Find where the given text appears and provide that cell's center as [x, y] coordinate. 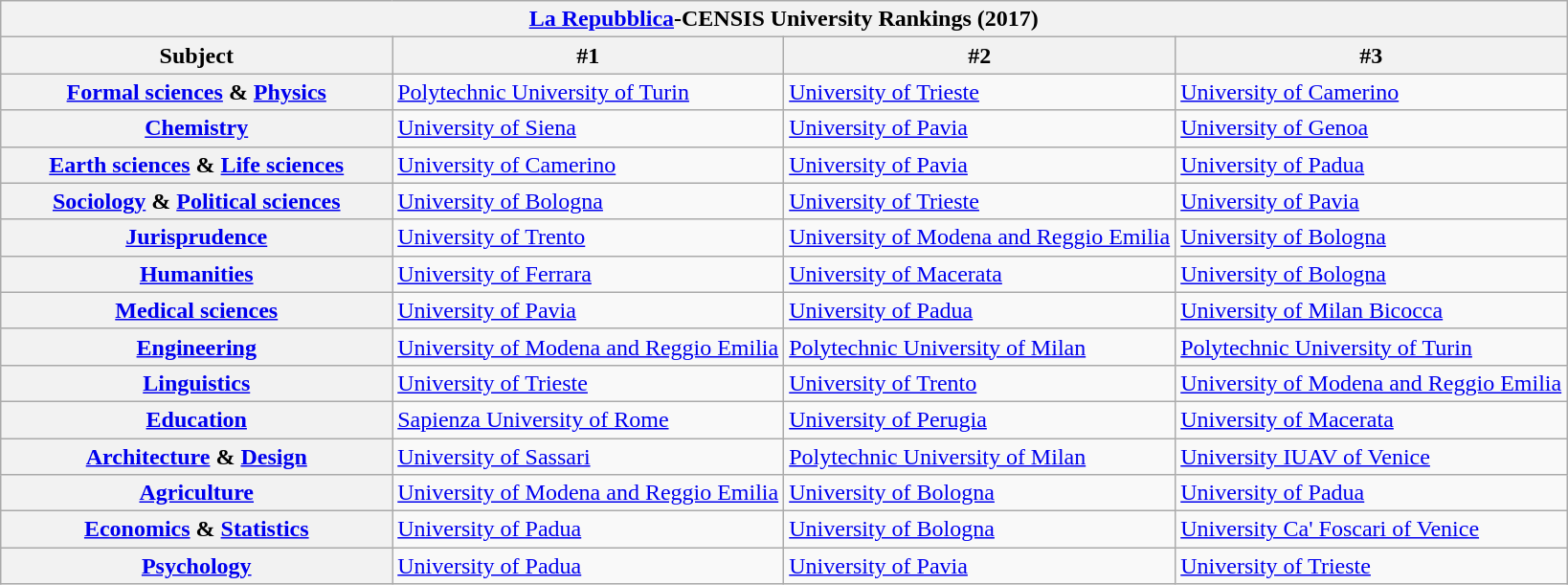
University IUAV of Venice [1371, 457]
University of Siena [588, 128]
Subject [197, 56]
Earth sciences & Life sciences [197, 165]
#3 [1371, 56]
Chemistry [197, 128]
Engineering [197, 347]
University of Sassari [588, 457]
Humanities [197, 274]
Jurisprudence [197, 237]
University Ca' Foscari of Venice [1371, 529]
Architecture & Design [197, 457]
University of Ferrara [588, 274]
University of Perugia [980, 419]
Agriculture [197, 493]
#1 [588, 56]
Education [197, 419]
Formal sciences & Physics [197, 92]
Sapienza University of Rome [588, 419]
Medical sciences [197, 310]
University of Milan Bicocca [1371, 310]
#2 [980, 56]
Linguistics [197, 383]
Economics & Statistics [197, 529]
La Repubblica-CENSIS University Rankings (2017) [784, 19]
Sociology & Political sciences [197, 201]
University of Genoa [1371, 128]
Psychology [197, 566]
